Provide the [x, y] coordinate of the cell's center where the given text is located.  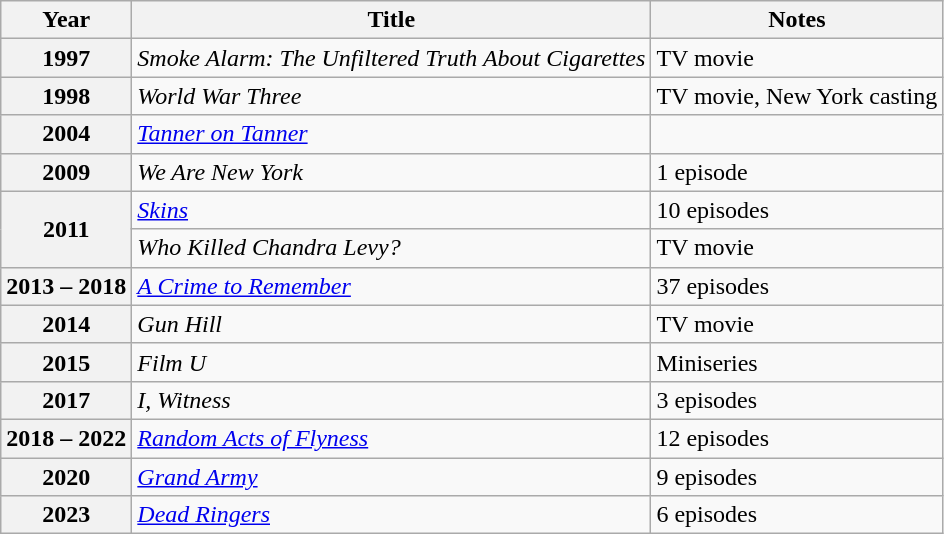
10 episodes [797, 210]
Skins [392, 210]
2023 [66, 515]
Film U [392, 362]
Gun Hill [392, 324]
Miniseries [797, 362]
2015 [66, 362]
12 episodes [797, 438]
A Crime to Remember [392, 286]
37 episodes [797, 286]
2011 [66, 229]
Grand Army [392, 477]
Tanner on Tanner [392, 134]
2018 – 2022 [66, 438]
Title [392, 20]
I, Witness [392, 400]
2014 [66, 324]
TV movie, New York casting [797, 96]
2009 [66, 172]
Year [66, 20]
6 episodes [797, 515]
Who Killed Chandra Levy? [392, 248]
World War Three [392, 96]
Random Acts of Flyness [392, 438]
1997 [66, 58]
Smoke Alarm: The Unfiltered Truth About Cigarettes [392, 58]
3 episodes [797, 400]
2013 – 2018 [66, 286]
2017 [66, 400]
9 episodes [797, 477]
2004 [66, 134]
We Are New York [392, 172]
Notes [797, 20]
2020 [66, 477]
1998 [66, 96]
1 episode [797, 172]
Dead Ringers [392, 515]
